Identify which cell holds the provided text, then report its (X, Y) central coordinate. 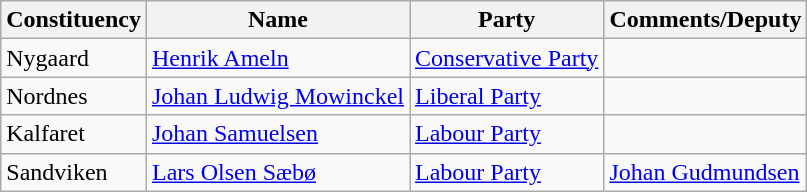
Liberal Party (507, 96)
Johan Ludwig Mowinckel (278, 96)
Name (278, 20)
Constituency (74, 20)
Conservative Party (507, 58)
Henrik Ameln (278, 58)
Party (507, 20)
Lars Olsen Sæbø (278, 172)
Comments/Deputy (706, 20)
Johan Samuelsen (278, 134)
Kalfaret (74, 134)
Nordnes (74, 96)
Sandviken (74, 172)
Johan Gudmundsen (706, 172)
Nygaard (74, 58)
